Capture the cell that displays the provided text and extract its [x, y] central coordinate. 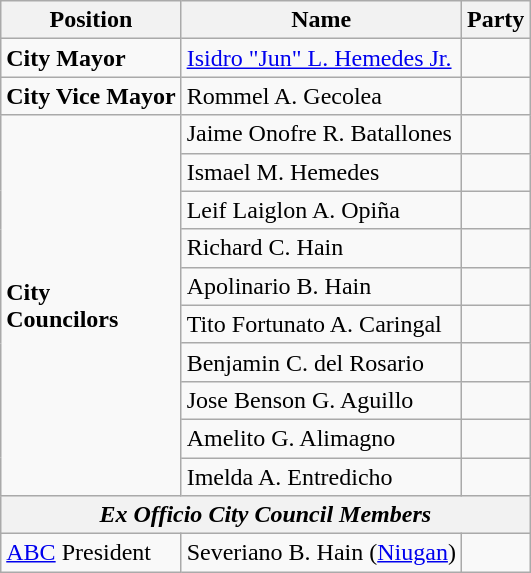
Amelito G. Alimagno [321, 438]
Severiano B. Hain (Niugan) [321, 553]
Rommel A. Gecolea [321, 96]
Richard C. Hain [321, 248]
CityCouncilors [91, 306]
Position [91, 20]
Ismael M. Hemedes [321, 172]
Name [321, 20]
Leif Laiglon A. Opiña [321, 210]
Imelda A. Entredicho [321, 477]
ABC President [91, 553]
Apolinario B. Hain [321, 286]
City Vice Mayor [91, 96]
Jaime Onofre R. Batallones [321, 134]
Isidro "Jun" L. Hemedes Jr. [321, 58]
City Mayor [91, 58]
Benjamin C. del Rosario [321, 362]
Party [495, 20]
Tito Fortunato A. Caringal [321, 324]
Jose Benson G. Aguillo [321, 400]
Ex Officio City Council Members [266, 515]
